Scan for the cell matching the given text and deliver its [x, y] coordinate at center. 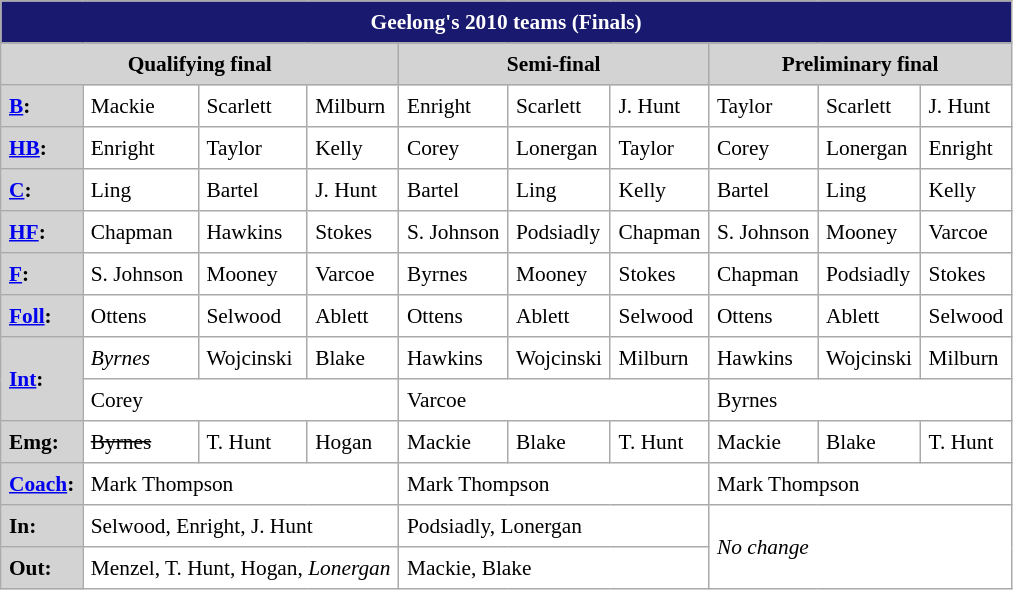
Int: [42, 379]
HB: [42, 148]
HF: [42, 232]
Semi-final [554, 64]
No change [860, 547]
Emg: [42, 442]
Foll: [42, 316]
Geelong's 2010 teams (Finals) [506, 22]
Qualifying final [200, 64]
Selwood, Enright, J. Hunt [240, 526]
Preliminary final [860, 64]
Out: [42, 568]
F: [42, 274]
C: [42, 190]
In: [42, 526]
B: [42, 106]
Hogan [353, 442]
Menzel, T. Hunt, Hogan, Lonergan [240, 568]
Mackie, Blake [554, 568]
Coach: [42, 484]
Podsiadly, Lonergan [554, 526]
